Capture the cell that displays the provided text and extract its (x, y) central coordinate. 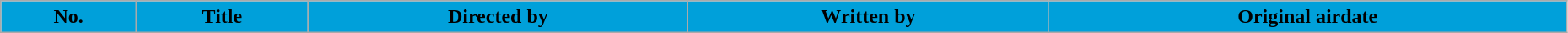
Written by (869, 17)
Title (223, 17)
Original airdate (1307, 17)
No. (69, 17)
Directed by (498, 17)
